Scan for the cell matching the given text and deliver its (x, y) coordinate at center. 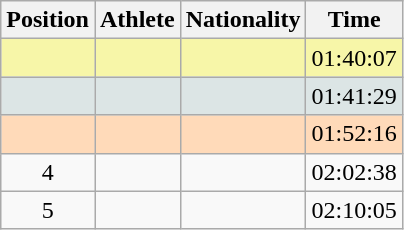
Time (354, 20)
5 (48, 210)
Position (48, 20)
01:41:29 (354, 96)
01:40:07 (354, 58)
02:10:05 (354, 210)
4 (48, 172)
02:02:38 (354, 172)
01:52:16 (354, 134)
Nationality (243, 20)
Athlete (137, 20)
